Extract the [X, Y] coordinate from the center of the cell holding the provided text.  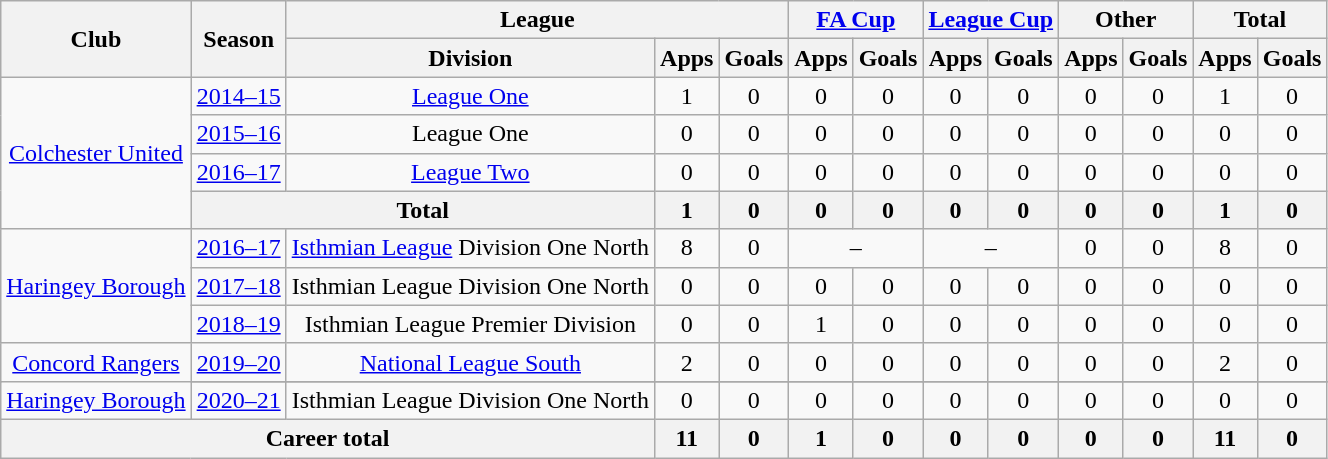
Club [96, 39]
Isthmian League Premier Division [470, 324]
Season [238, 39]
League [538, 20]
2019–20 [238, 362]
League Two [470, 172]
Concord Rangers [96, 362]
Colchester United [96, 153]
Other [1126, 20]
National League South [470, 362]
2018–19 [238, 324]
Division [470, 58]
Career total [328, 438]
2015–16 [238, 134]
2017–18 [238, 286]
2020–21 [238, 400]
FA Cup [856, 20]
2014–15 [238, 96]
League Cup [991, 20]
